Output the (X, Y) coordinate of the center of the cell containing the given text.  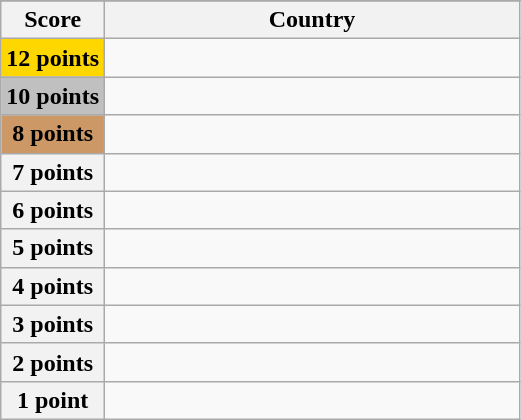
2 points (53, 362)
7 points (53, 172)
10 points (53, 96)
1 point (53, 400)
3 points (53, 324)
4 points (53, 286)
6 points (53, 210)
Score (53, 20)
Country (312, 20)
5 points (53, 248)
12 points (53, 58)
8 points (53, 134)
